Output the [X, Y] coordinate of the center of the cell containing the given text.  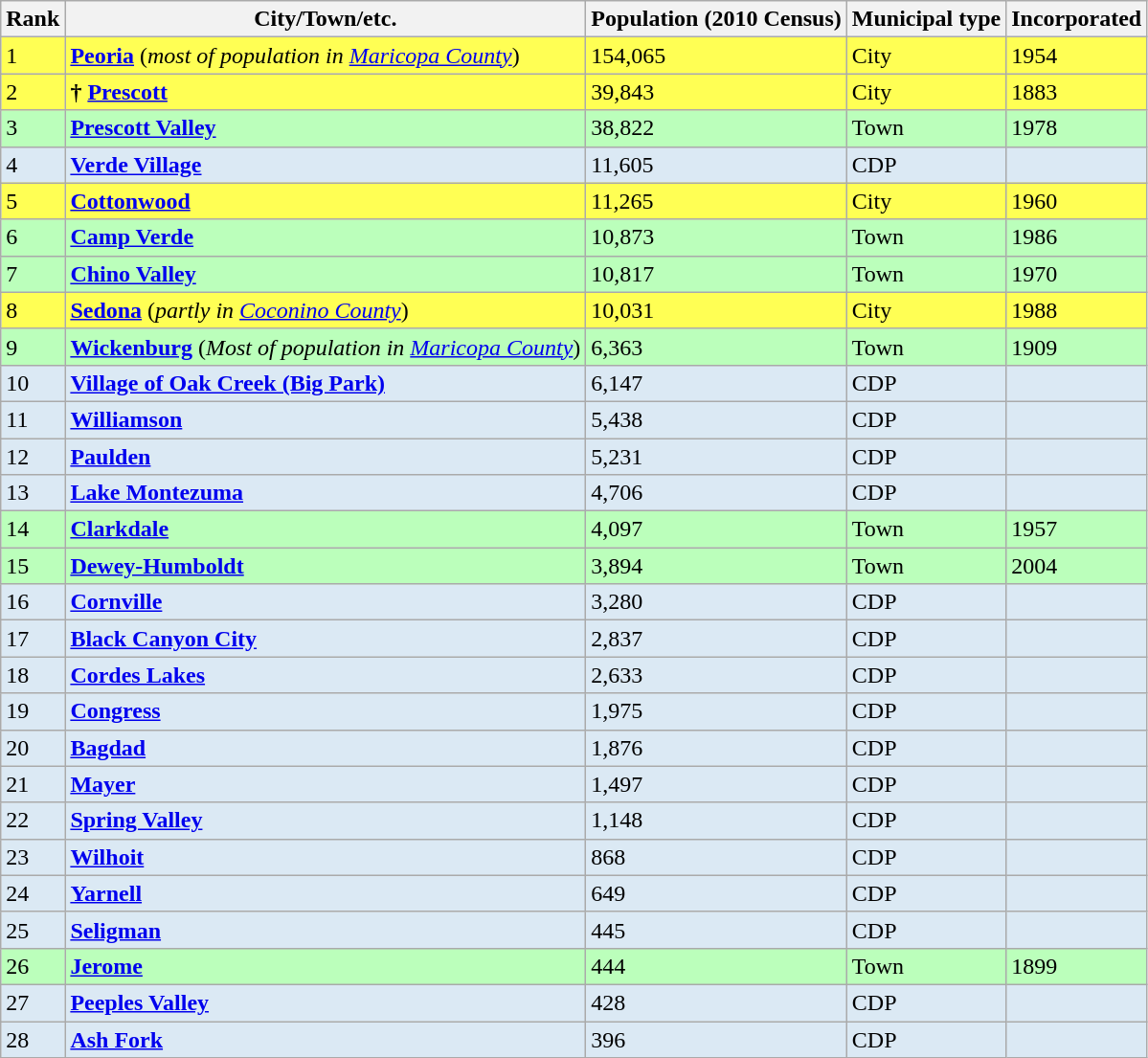
Sedona (partly in Coconino County) [326, 310]
5 [33, 201]
445 [716, 930]
Verde Village [326, 165]
1986 [1076, 237]
4 [33, 165]
11 [33, 419]
Paulden [326, 457]
1 [33, 56]
26 [33, 966]
21 [33, 784]
Prescott Valley [326, 128]
22 [33, 821]
6 [33, 237]
3,894 [716, 566]
1899 [1076, 966]
6,363 [716, 347]
Jerome [326, 966]
Yarnell [326, 893]
23 [33, 857]
18 [33, 675]
Wickenburg (Most of population in Maricopa County) [326, 347]
428 [716, 1002]
20 [33, 748]
Camp Verde [326, 237]
Population (2010 Census) [716, 19]
649 [716, 893]
1,497 [716, 784]
12 [33, 457]
1,148 [716, 821]
1,876 [716, 748]
Bagdad [326, 748]
5,438 [716, 419]
396 [716, 1039]
3 [33, 128]
10,817 [716, 274]
Williamson [326, 419]
27 [33, 1002]
1960 [1076, 201]
Incorporated [1076, 19]
25 [33, 930]
1957 [1076, 529]
154,065 [716, 56]
7 [33, 274]
13 [33, 493]
19 [33, 711]
6,147 [716, 383]
14 [33, 529]
Cottonwood [326, 201]
16 [33, 602]
1,975 [716, 711]
Cordes Lakes [326, 675]
2,633 [716, 675]
Seligman [326, 930]
10 [33, 383]
10,873 [716, 237]
8 [33, 310]
1988 [1076, 310]
City/Town/etc. [326, 19]
Congress [326, 711]
Black Canyon City [326, 639]
28 [33, 1039]
38,822 [716, 128]
Clarkdale [326, 529]
Mayer [326, 784]
1954 [1076, 56]
10,031 [716, 310]
Peeples Valley [326, 1002]
2,837 [716, 639]
Dewey-Humboldt [326, 566]
Cornville [326, 602]
11,265 [716, 201]
868 [716, 857]
Municipal type [926, 19]
444 [716, 966]
Wilhoit [326, 857]
15 [33, 566]
Peoria (most of population in Maricopa County) [326, 56]
39,843 [716, 92]
Village of Oak Creek (Big Park) [326, 383]
3,280 [716, 602]
2 [33, 92]
Rank [33, 19]
Spring Valley [326, 821]
2004 [1076, 566]
1978 [1076, 128]
4,097 [716, 529]
5,231 [716, 457]
† Prescott [326, 92]
Ash Fork [326, 1039]
Lake Montezuma [326, 493]
17 [33, 639]
Chino Valley [326, 274]
9 [33, 347]
11,605 [716, 165]
24 [33, 893]
1970 [1076, 274]
1909 [1076, 347]
1883 [1076, 92]
4,706 [716, 493]
